Return [x, y] of the center of cell containing provided text 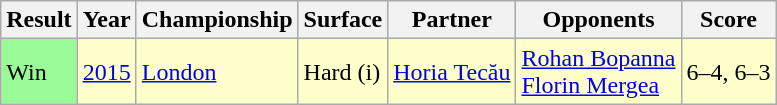
2015 [106, 72]
Championship [217, 20]
Surface [343, 20]
6–4, 6–3 [728, 72]
Result [39, 20]
Score [728, 20]
London [217, 72]
Horia Tecău [452, 72]
Partner [452, 20]
Rohan Bopanna Florin Mergea [598, 72]
Year [106, 20]
Hard (i) [343, 72]
Opponents [598, 20]
Win [39, 72]
